Detect which cell encompasses the target text, then output its (X, Y) center coordinate. 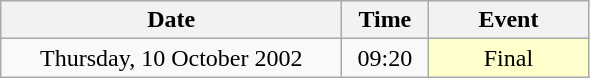
Date (172, 20)
Event (508, 20)
Final (508, 58)
09:20 (385, 58)
Thursday, 10 October 2002 (172, 58)
Time (385, 20)
